Determine the (X, Y) coordinate at the center of the cell enclosing the given text.  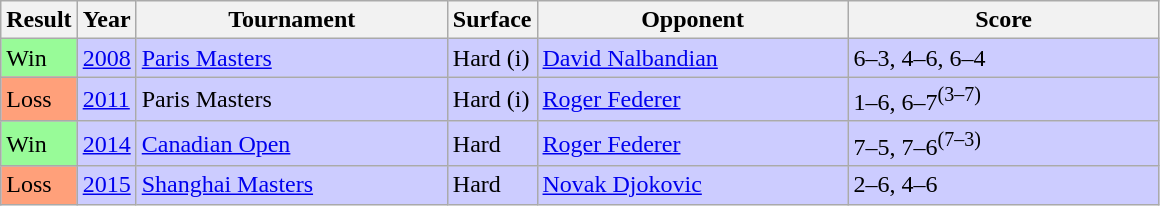
Tournament (292, 20)
Opponent (692, 20)
Novak Djokovic (692, 185)
Canadian Open (292, 144)
Surface (492, 20)
Shanghai Masters (292, 185)
2011 (106, 100)
7–5, 7–6(7–3) (1004, 144)
Result (39, 20)
2014 (106, 144)
6–3, 4–6, 6–4 (1004, 58)
Score (1004, 20)
2008 (106, 58)
2015 (106, 185)
1–6, 6–7(3–7) (1004, 100)
David Nalbandian (692, 58)
2–6, 4–6 (1004, 185)
Year (106, 20)
